From the cell containing the given text, extract its center point as [x, y] coordinate. 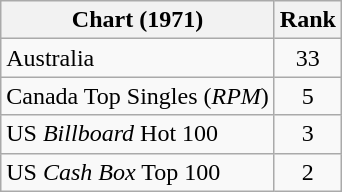
US Cash Box Top 100 [138, 172]
Canada Top Singles (RPM) [138, 96]
2 [308, 172]
33 [308, 58]
5 [308, 96]
US Billboard Hot 100 [138, 134]
Australia [138, 58]
Rank [308, 20]
Chart (1971) [138, 20]
3 [308, 134]
